Detect which cell encompasses the target text, then output its (X, Y) center coordinate. 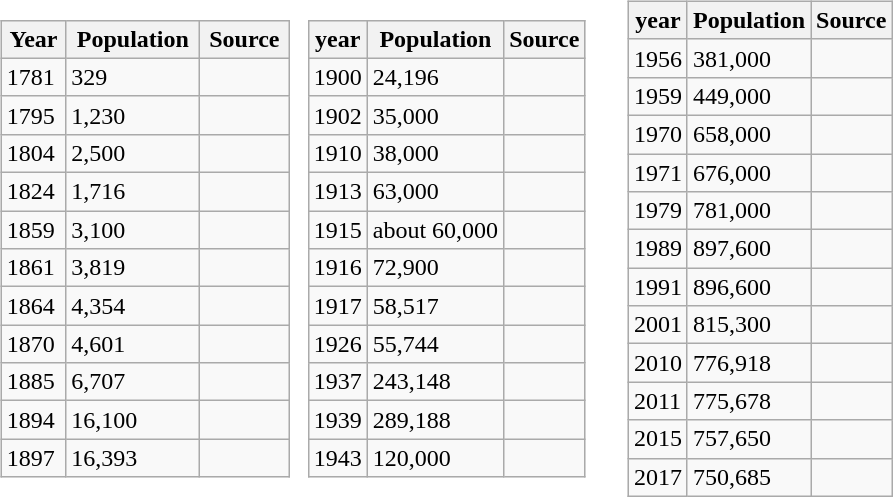
1943 (338, 458)
3,819 (133, 268)
16,393 (133, 458)
2001 (658, 325)
2011 (658, 401)
658,000 (748, 134)
1939 (338, 420)
1971 (658, 173)
120,000 (435, 458)
6,707 (133, 382)
1900 (338, 77)
1902 (338, 115)
815,300 (748, 325)
2017 (658, 477)
1795 (33, 115)
2010 (658, 363)
243,148 (435, 382)
1,716 (133, 192)
2015 (658, 439)
1781 (33, 77)
55,744 (435, 344)
776,918 (748, 363)
1915 (338, 230)
1894 (33, 420)
750,685 (748, 477)
1956 (658, 58)
58,517 (435, 306)
1916 (338, 268)
1970 (658, 134)
896,600 (748, 287)
329 (133, 77)
24,196 (435, 77)
289,188 (435, 420)
1979 (658, 211)
1937 (338, 382)
1859 (33, 230)
1,230 (133, 115)
1870 (33, 344)
1989 (658, 249)
72,900 (435, 268)
897,600 (748, 249)
38,000 (435, 153)
1864 (33, 306)
2,500 (133, 153)
1804 (33, 153)
3,100 (133, 230)
1917 (338, 306)
757,650 (748, 439)
1897 (33, 458)
676,000 (748, 173)
1824 (33, 192)
381,000 (748, 58)
Year (33, 39)
1926 (338, 344)
781,000 (748, 211)
16,100 (133, 420)
4,354 (133, 306)
1991 (658, 287)
1885 (33, 382)
1959 (658, 96)
4,601 (133, 344)
about 60,000 (435, 230)
1913 (338, 192)
35,000 (435, 115)
1910 (338, 153)
63,000 (435, 192)
449,000 (748, 96)
1861 (33, 268)
775,678 (748, 401)
